Pinpoint the cell where the given text exists, returning its (x, y) midpoint coordinate. 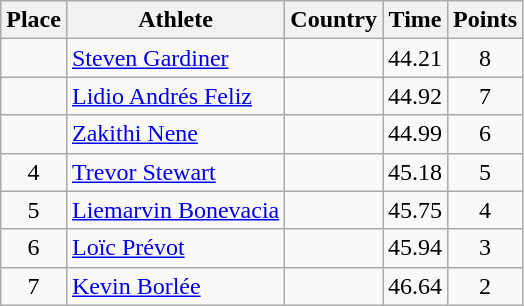
44.92 (414, 96)
Liemarvin Bonevacia (175, 210)
Country (334, 20)
Kevin Borlée (175, 286)
Loïc Prévot (175, 248)
45.75 (414, 210)
Points (486, 20)
45.94 (414, 248)
45.18 (414, 172)
Steven Gardiner (175, 58)
Trevor Stewart (175, 172)
Place (34, 20)
44.99 (414, 134)
44.21 (414, 58)
Zakithi Nene (175, 134)
Time (414, 20)
2 (486, 286)
8 (486, 58)
46.64 (414, 286)
Lidio Andrés Feliz (175, 96)
Athlete (175, 20)
3 (486, 248)
